Identify which cell holds the provided text, then report its (x, y) central coordinate. 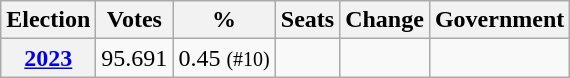
Seats (307, 20)
Change (385, 20)
0.45 (#10) (224, 58)
2023 (48, 58)
% (224, 20)
Votes (134, 20)
95.691 (134, 58)
Election (48, 20)
Government (499, 20)
